For the text-containing cell, return its midpoint in [x, y] coordinate format. 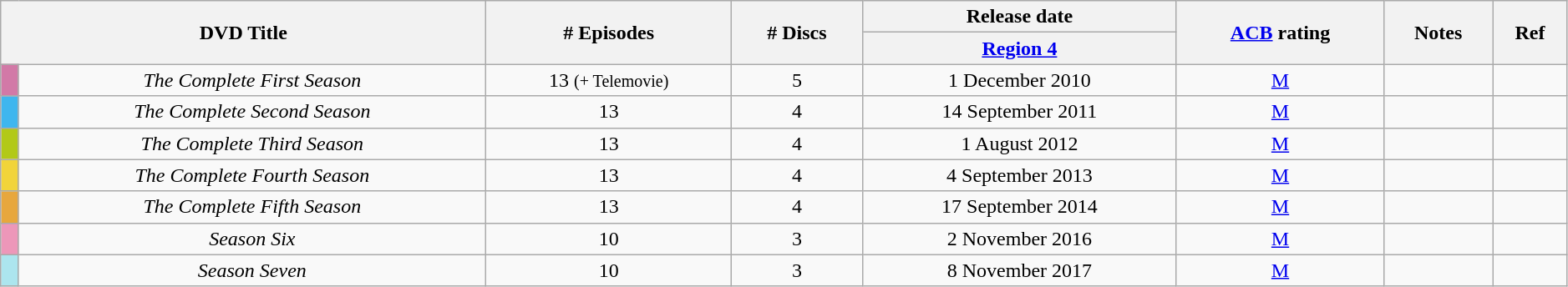
The Complete First Season [252, 80]
13 (+ Telemovie) [609, 80]
Region 4 [1019, 48]
ACB rating [1280, 33]
1 December 2010 [1019, 80]
DVD Title [244, 33]
14 September 2011 [1019, 112]
1 August 2012 [1019, 143]
Ref [1530, 33]
Notes [1439, 33]
The Complete Third Season [252, 143]
Season Seven [252, 270]
The Complete Fourth Season [252, 175]
4 September 2013 [1019, 175]
17 September 2014 [1019, 207]
5 [797, 80]
Season Six [252, 239]
Release date [1019, 17]
# Discs [797, 33]
# Episodes [609, 33]
The Complete Second Season [252, 112]
8 November 2017 [1019, 270]
The Complete Fifth Season [252, 207]
2 November 2016 [1019, 239]
